Pinpoint the cell where the given text exists, returning its (x, y) midpoint coordinate. 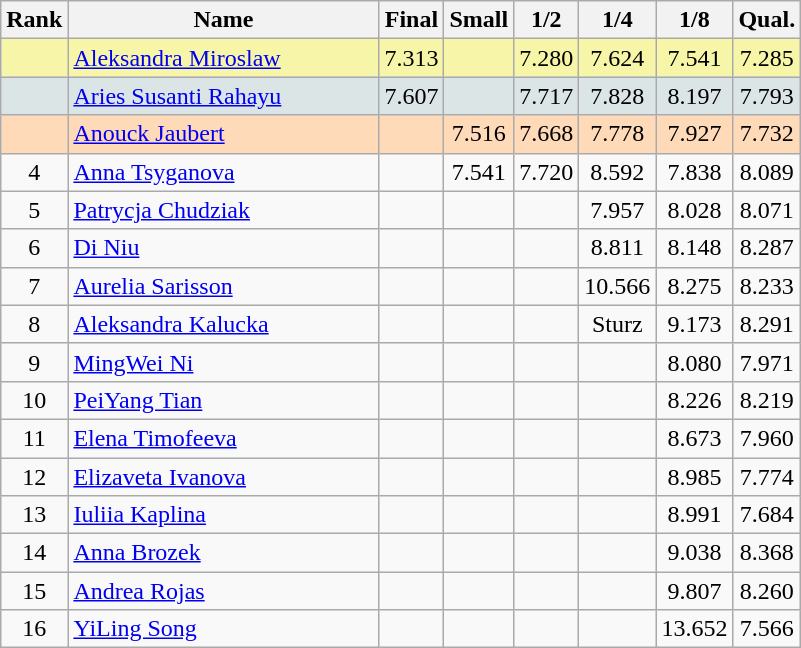
9.173 (694, 324)
1/2 (546, 20)
12 (34, 477)
8.219 (767, 400)
YiLing Song (224, 629)
8.985 (694, 477)
Elena Timofeeva (224, 438)
10.566 (618, 286)
7.720 (546, 172)
8.368 (767, 553)
7.280 (546, 58)
7.313 (412, 58)
8.592 (618, 172)
9 (34, 362)
4 (34, 172)
8.287 (767, 248)
7.607 (412, 96)
8.291 (767, 324)
7.793 (767, 96)
Sturz (618, 324)
7.838 (694, 172)
8.148 (694, 248)
1/4 (618, 20)
Aleksandra Miroslaw (224, 58)
5 (34, 210)
1/8 (694, 20)
PeiYang Tian (224, 400)
Anna Brozek (224, 553)
7.778 (618, 134)
8.991 (694, 515)
Andrea Rojas (224, 591)
7.774 (767, 477)
7.668 (546, 134)
7.285 (767, 58)
13 (34, 515)
8.226 (694, 400)
7.957 (618, 210)
7.516 (479, 134)
Aurelia Sarisson (224, 286)
7.624 (618, 58)
Aries Susanti Rahayu (224, 96)
7.971 (767, 362)
8.233 (767, 286)
7.717 (546, 96)
15 (34, 591)
Elizaveta Ivanova (224, 477)
8.028 (694, 210)
7.960 (767, 438)
9.038 (694, 553)
Anna Tsyganova (224, 172)
Small (479, 20)
8.089 (767, 172)
14 (34, 553)
8.673 (694, 438)
6 (34, 248)
Iuliia Kaplina (224, 515)
11 (34, 438)
7.684 (767, 515)
8.080 (694, 362)
7.828 (618, 96)
7.732 (767, 134)
8.260 (767, 591)
8.275 (694, 286)
Rank (34, 20)
8.811 (618, 248)
Di Niu (224, 248)
Anouck Jaubert (224, 134)
16 (34, 629)
7.566 (767, 629)
Qual. (767, 20)
Name (224, 20)
8 (34, 324)
MingWei Ni (224, 362)
9.807 (694, 591)
Patrycja Chudziak (224, 210)
Final (412, 20)
10 (34, 400)
13.652 (694, 629)
8.071 (767, 210)
8.197 (694, 96)
Aleksandra Kalucka (224, 324)
7.927 (694, 134)
7 (34, 286)
